Identify which cell holds the provided text, then report its [X, Y] central coordinate. 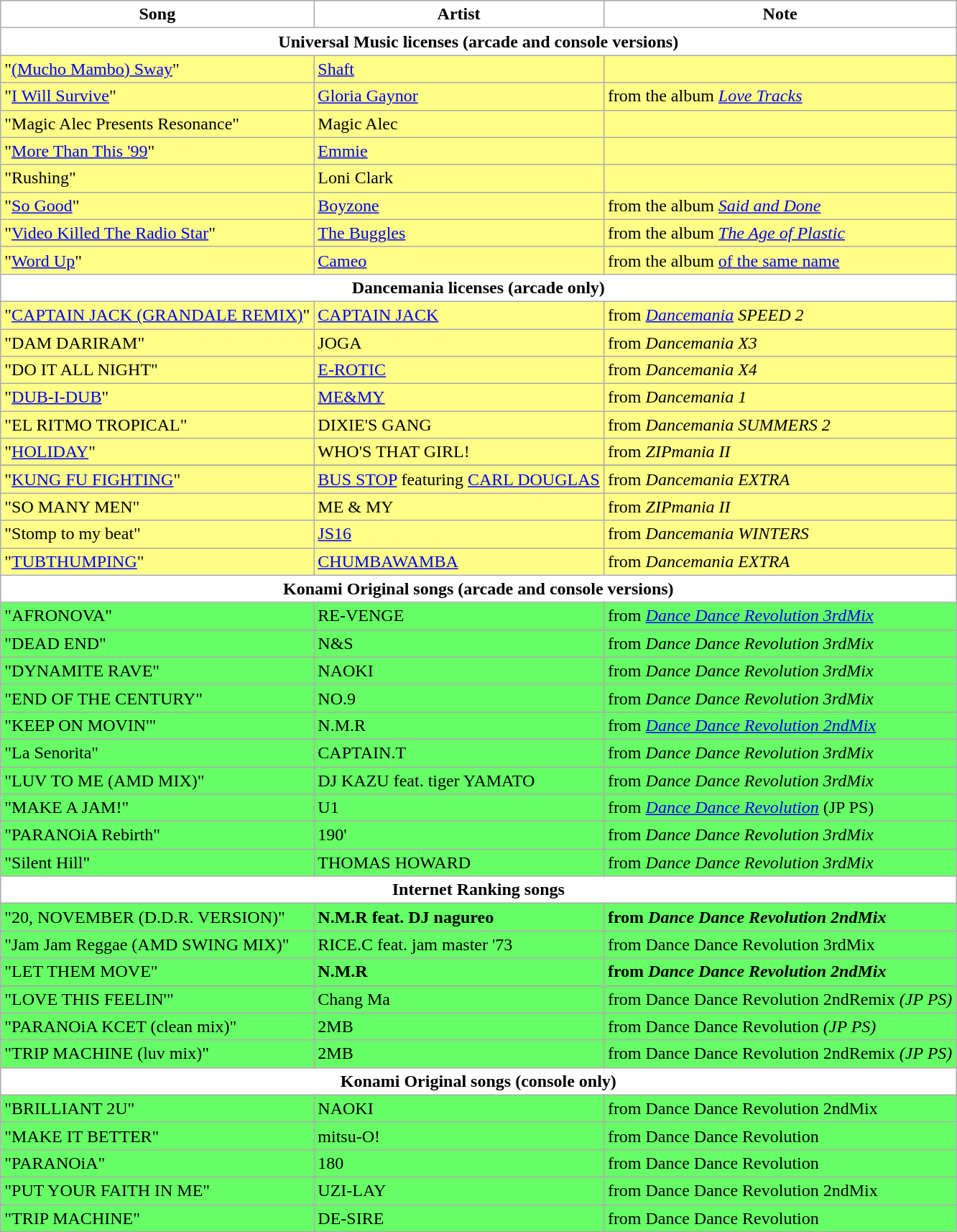
"END OF THE CENTURY" [157, 698]
Artist [459, 14]
RE-VENGE [459, 616]
Gloria Gaynor [459, 96]
"Jam Jam Reggae (AMD SWING MIX)" [157, 944]
"TRIP MACHINE" [157, 1218]
from Dancemania SPEED 2 [780, 315]
DIXIE'S GANG [459, 425]
"La Senorita" [157, 753]
"LET THEM MOVE" [157, 972]
"PARANOiA KCET (clean mix)" [157, 1026]
Song [157, 14]
"20, NOVEMBER (D.D.R. VERSION)" [157, 917]
DJ KAZU feat. tiger YAMATO [459, 780]
Boyzone [459, 206]
"So Good" [157, 206]
"SO MANY MEN" [157, 507]
WHO'S THAT GIRL! [459, 452]
"Video Killed The Radio Star" [157, 233]
N&S [459, 643]
"PARANOiA Rebirth" [157, 835]
CAPTAIN.T [459, 753]
Cameo [459, 260]
Konami Original songs (arcade and console versions) [478, 589]
"(Mucho Mambo) Sway" [157, 69]
NO.9 [459, 698]
"TRIP MACHINE (luv mix)" [157, 1054]
Konami Original songs (console only) [478, 1081]
"PUT YOUR FAITH IN ME" [157, 1190]
"TUBTHUMPING" [157, 561]
JS16 [459, 534]
Emmie [459, 151]
CAPTAIN JACK [459, 315]
"DYNAMITE RAVE" [157, 671]
DE-SIRE [459, 1218]
Magic Alec [459, 124]
ME & MY [459, 507]
"DAM DARIRAM" [157, 343]
"More Than This '99" [157, 151]
"I Will Survive" [157, 96]
"KUNG FU FIGHTING" [157, 479]
from Dancemania SUMMERS 2 [780, 425]
Loni Clark [459, 178]
BUS STOP featuring CARL DOUGLAS [459, 479]
THOMAS HOWARD [459, 863]
from the album The Age of Plastic [780, 233]
E-ROTIC [459, 370]
"Silent Hill" [157, 863]
The Buggles [459, 233]
"LOVE THIS FEELIN'" [157, 999]
"Magic Alec Presents Resonance" [157, 124]
from the album of the same name [780, 260]
"HOLIDAY" [157, 452]
from Dancemania X3 [780, 343]
from the album Love Tracks [780, 96]
Chang Ma [459, 999]
"MAKE IT BETTER" [157, 1136]
Dancemania licenses (arcade only) [478, 288]
mitsu-O! [459, 1136]
"DEAD END" [157, 643]
Internet Ranking songs [478, 890]
Shaft [459, 69]
from Dancemania X4 [780, 370]
"Stomp to my beat" [157, 534]
N.M.R feat. DJ nagureo [459, 917]
190' [459, 835]
UZI-LAY [459, 1190]
U1 [459, 808]
Universal Music licenses (arcade and console versions) [478, 42]
"EL RITMO TROPICAL" [157, 425]
"Word Up" [157, 260]
"LUV TO ME (AMD MIX)" [157, 780]
RICE.C feat. jam master '73 [459, 944]
"BRILLIANT 2U" [157, 1108]
ME&MY [459, 397]
"Rushing" [157, 178]
from the album Said and Done [780, 206]
"KEEP ON MOVIN'" [157, 725]
from Dancemania WINTERS [780, 534]
"AFRONOVA" [157, 616]
"MAKE A JAM!" [157, 808]
JOGA [459, 343]
"DO IT ALL NIGHT" [157, 370]
"CAPTAIN JACK (GRANDALE REMIX)" [157, 315]
CHUMBAWAMBA [459, 561]
from Dancemania 1 [780, 397]
Note [780, 14]
"DUB-I-DUB" [157, 397]
180 [459, 1163]
"PARANOiA" [157, 1163]
